Pinpoint the cell where the given text exists, returning its (X, Y) midpoint coordinate. 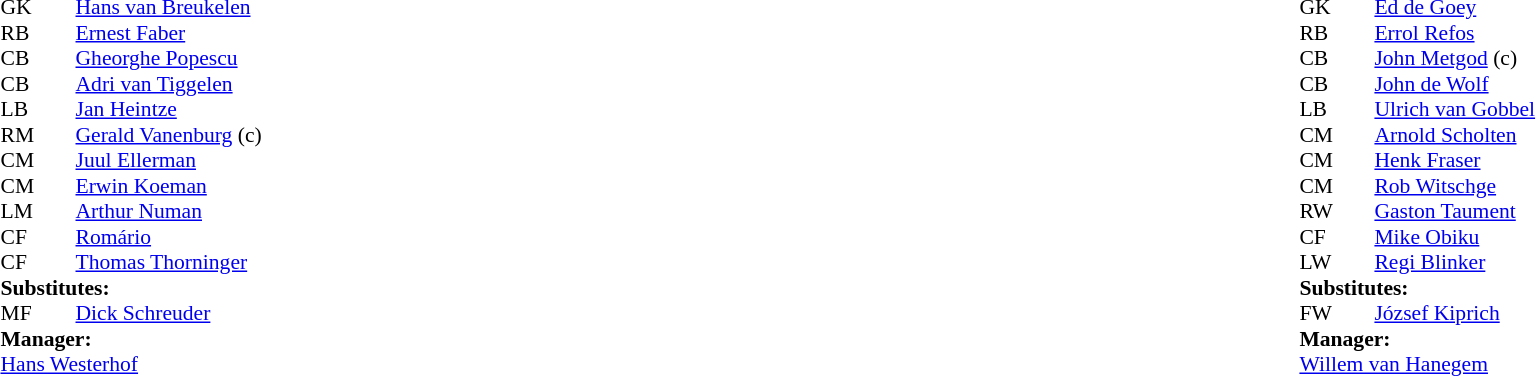
Adri van Tiggelen (169, 84)
MF (19, 313)
Ulrich van Gobbel (1454, 109)
Arnold Scholten (1454, 135)
John de Wolf (1454, 84)
FW (1318, 313)
John Metgod (c) (1454, 59)
Rob Witschge (1454, 186)
József Kiprich (1454, 313)
Romário (169, 237)
RW (1318, 211)
RM (19, 135)
Mike Obiku (1454, 237)
Juul Ellerman (169, 161)
Erwin Koeman (169, 186)
Regi Blinker (1454, 263)
Gaston Taument (1454, 211)
Henk Fraser (1454, 161)
Arthur Numan (169, 211)
Gheorghe Popescu (169, 59)
LW (1318, 263)
Errol Refos (1454, 33)
Jan Heintze (169, 109)
Dick Schreuder (169, 313)
Ernest Faber (169, 33)
LM (19, 211)
Thomas Thorninger (169, 263)
Gerald Vanenburg (c) (169, 135)
